Find where the given text appears and provide that cell's center as (X, Y) coordinate. 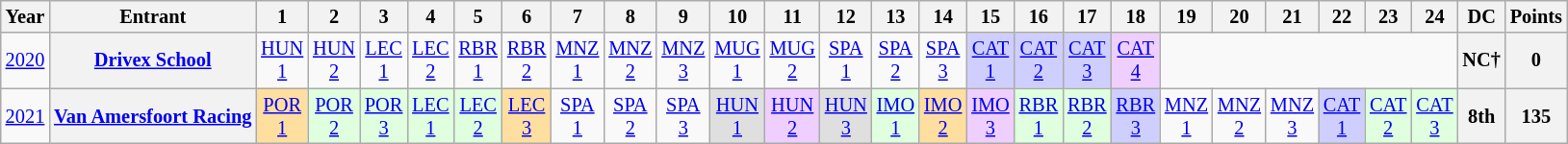
8 (630, 16)
21 (1292, 16)
0 (1536, 60)
18 (1136, 16)
NC† (1482, 60)
15 (990, 16)
Entrant (152, 16)
17 (1087, 16)
24 (1434, 16)
23 (1388, 16)
IMO1 (895, 116)
POR2 (334, 116)
RBR3 (1136, 116)
22 (1342, 16)
5 (477, 16)
12 (846, 16)
3 (383, 16)
10 (737, 16)
13 (895, 16)
2021 (25, 116)
20 (1240, 16)
11 (793, 16)
DC (1482, 16)
9 (683, 16)
2020 (25, 60)
POR3 (383, 116)
IMO2 (943, 116)
6 (527, 16)
2 (334, 16)
MUG1 (737, 60)
Year (25, 16)
14 (943, 16)
135 (1536, 116)
MUG2 (793, 60)
HUN3 (846, 116)
7 (578, 16)
POR1 (282, 116)
Points (1536, 16)
CAT4 (1136, 60)
Drivex School (152, 60)
16 (1039, 16)
IMO3 (990, 116)
1 (282, 16)
LEC3 (527, 116)
4 (430, 16)
19 (1186, 16)
Van Amersfoort Racing (152, 116)
8th (1482, 116)
